Scan for the cell matching the given text and deliver its (X, Y) coordinate at center. 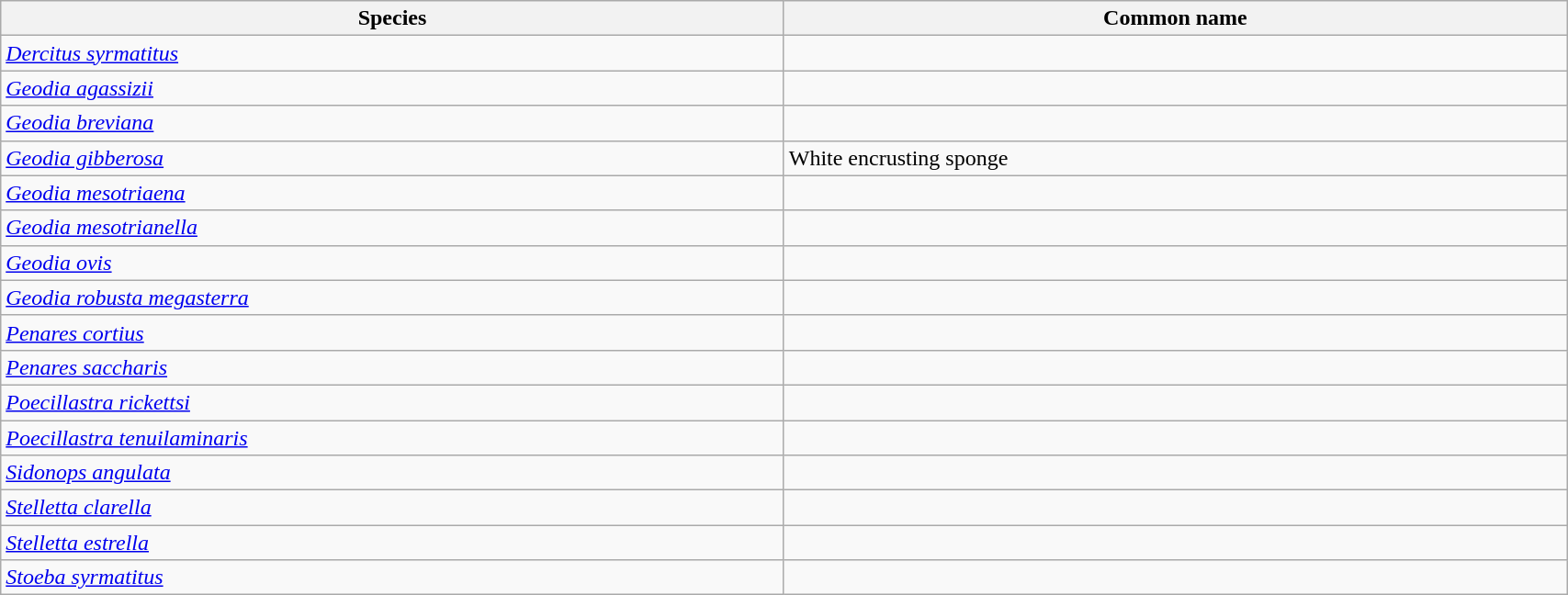
Penares cortius (392, 332)
White encrusting sponge (1175, 158)
Geodia breviana (392, 123)
Sidonops angulata (392, 473)
Poecillastra tenuilaminaris (392, 438)
Stelletta estrella (392, 543)
Penares saccharis (392, 367)
Geodia ovis (392, 263)
Geodia gibberosa (392, 158)
Species (392, 18)
Geodia agassizii (392, 88)
Poecillastra rickettsi (392, 402)
Stelletta clarella (392, 508)
Stoeba syrmatitus (392, 578)
Geodia mesotriaena (392, 193)
Dercitus syrmatitus (392, 53)
Geodia mesotrianella (392, 228)
Geodia robusta megasterra (392, 297)
Common name (1175, 18)
